Extract the [X, Y] coordinate from the center of the cell holding the provided text.  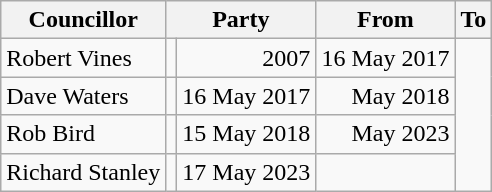
15 May 2018 [246, 134]
Richard Stanley [84, 172]
17 May 2023 [246, 172]
Party [241, 20]
Councillor [84, 20]
May 2023 [386, 134]
Robert Vines [84, 58]
To [474, 20]
From [386, 20]
Rob Bird [84, 134]
2007 [246, 58]
Dave Waters [84, 96]
May 2018 [386, 96]
